Detect which cell encompasses the target text, then output its (X, Y) center coordinate. 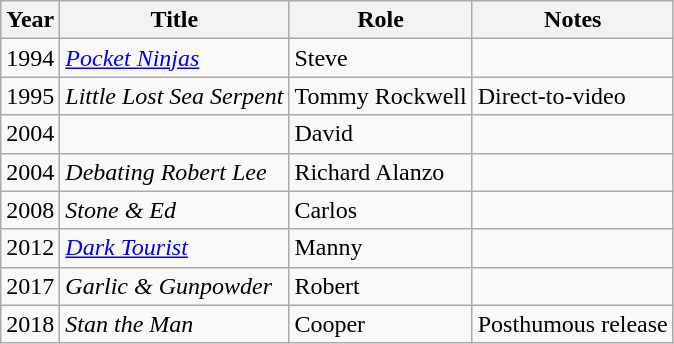
1994 (30, 58)
Title (174, 20)
Robert (380, 286)
Posthumous release (572, 324)
Manny (380, 248)
Role (380, 20)
David (380, 134)
Debating Robert Lee (174, 172)
Carlos (380, 210)
Year (30, 20)
Tommy Rockwell (380, 96)
Stan the Man (174, 324)
2008 (30, 210)
Notes (572, 20)
2018 (30, 324)
Garlic & Gunpowder (174, 286)
Steve (380, 58)
Pocket Ninjas (174, 58)
Direct-to-video (572, 96)
Stone & Ed (174, 210)
2017 (30, 286)
Little Lost Sea Serpent (174, 96)
2012 (30, 248)
Richard Alanzo (380, 172)
1995 (30, 96)
Dark Tourist (174, 248)
Cooper (380, 324)
